Find where the given text appears and provide that cell's center as (X, Y) coordinate. 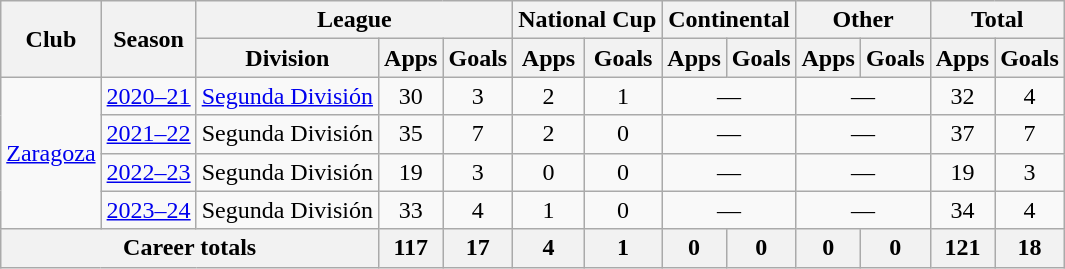
National Cup (588, 20)
32 (962, 96)
Continental (729, 20)
17 (478, 248)
Total (997, 20)
Division (287, 58)
30 (411, 96)
2020–21 (148, 96)
121 (962, 248)
33 (411, 210)
Club (51, 39)
Career totals (190, 248)
Other (863, 20)
117 (411, 248)
Season (148, 39)
34 (962, 210)
37 (962, 134)
2022–23 (148, 172)
35 (411, 134)
League (354, 20)
2021–22 (148, 134)
Zaragoza (51, 153)
18 (1030, 248)
2023–24 (148, 210)
